Provide the [X, Y] coordinate of the cell's center where the given text is located.  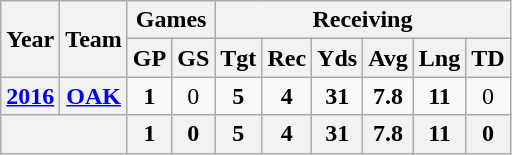
Lng [439, 58]
Tgt [238, 58]
GS [194, 58]
Games [170, 20]
Avg [388, 58]
Year [30, 39]
Team [94, 39]
2016 [30, 96]
Receiving [362, 20]
Rec [287, 58]
GP [149, 58]
Yds [338, 58]
OAK [94, 96]
TD [488, 58]
